Pinpoint the cell where the given text exists, returning its [X, Y] midpoint coordinate. 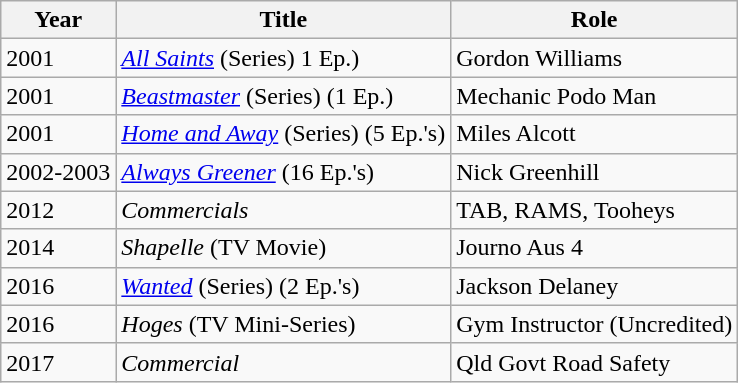
Qld Govt Road Safety [594, 362]
TAB, RAMS, Tooheys [594, 210]
All Saints (Series) 1 Ep.) [284, 58]
Nick Greenhill [594, 172]
2014 [58, 248]
2002-2003 [58, 172]
Home and Away (Series) (5 Ep.'s) [284, 134]
Mechanic Podo Man [594, 96]
Commercials [284, 210]
Hoges (TV Mini-Series) [284, 324]
2012 [58, 210]
Year [58, 20]
Commercial [284, 362]
Shapelle (TV Movie) [284, 248]
Title [284, 20]
Gordon Williams [594, 58]
Miles Alcott [594, 134]
Wanted (Series) (2 Ep.'s) [284, 286]
Always Greener (16 Ep.'s) [284, 172]
Gym Instructor (Uncredited) [594, 324]
Role [594, 20]
Beastmaster (Series) (1 Ep.) [284, 96]
Journo Aus 4 [594, 248]
2017 [58, 362]
Jackson Delaney [594, 286]
